Provide the [x, y] coordinate of the cell's center where the given text is located.  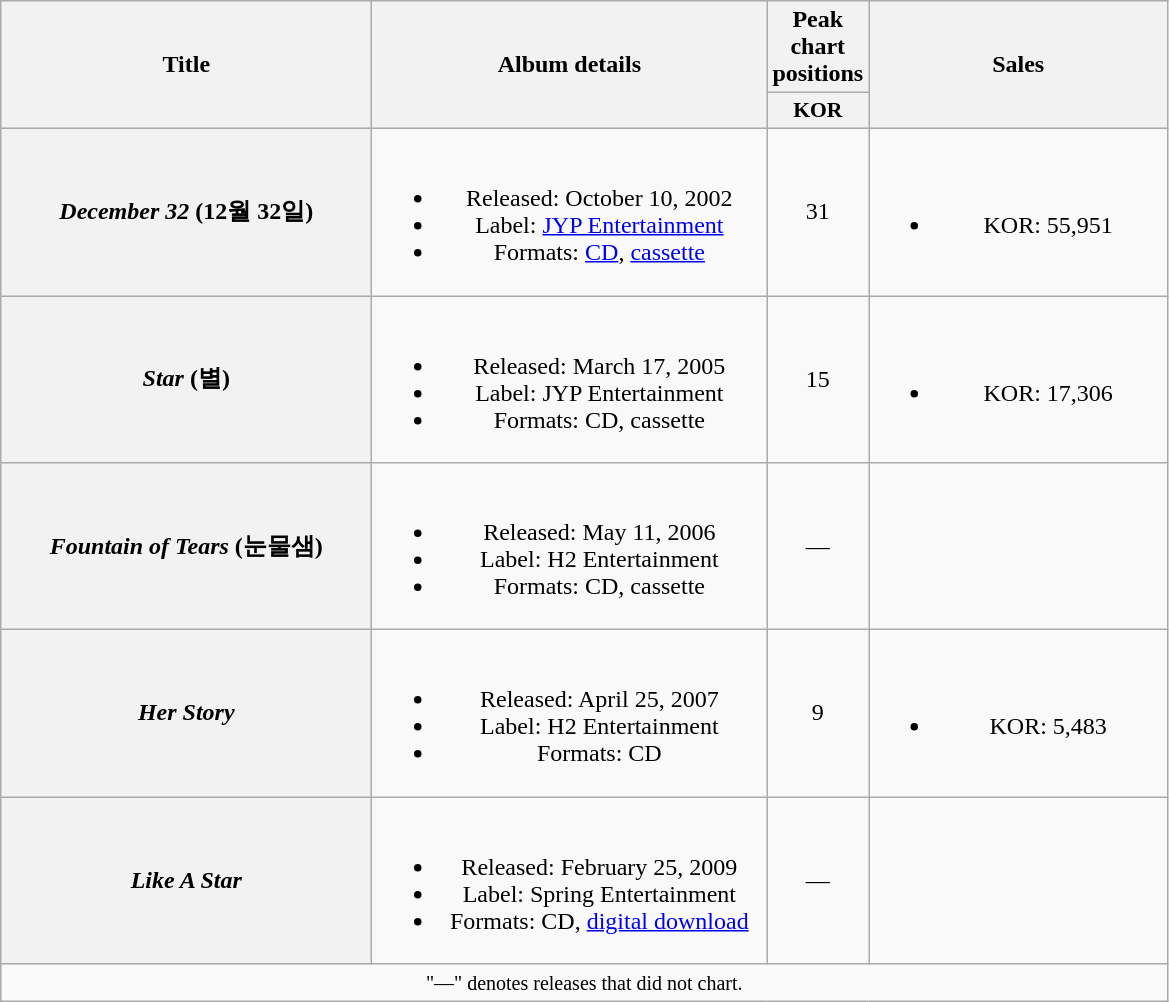
Released: February 25, 2009Label: Spring EntertainmentFormats: CD, digital download [570, 880]
Released: April 25, 2007Label: H2 EntertainmentFormats: CD [570, 714]
KOR: 5,483 [1018, 714]
KOR: 55,951 [1018, 212]
Album details [570, 65]
Her Story [186, 714]
Like A Star [186, 880]
Sales [1018, 65]
Released: March 17, 2005Label: JYP EntertainmentFormats: CD, cassette [570, 380]
"—" denotes releases that did not chart. [584, 983]
Star (별) [186, 380]
Title [186, 65]
KOR [818, 111]
December 32 (12월 32일) [186, 212]
Peak chart positions [818, 47]
15 [818, 380]
Released: May 11, 2006Label: H2 EntertainmentFormats: CD, cassette [570, 546]
31 [818, 212]
Released: October 10, 2002Label: JYP EntertainmentFormats: CD, cassette [570, 212]
KOR: 17,306 [1018, 380]
Fountain of Tears (눈물샘) [186, 546]
9 [818, 714]
